Find where the given text appears and provide that cell's center as (X, Y) coordinate. 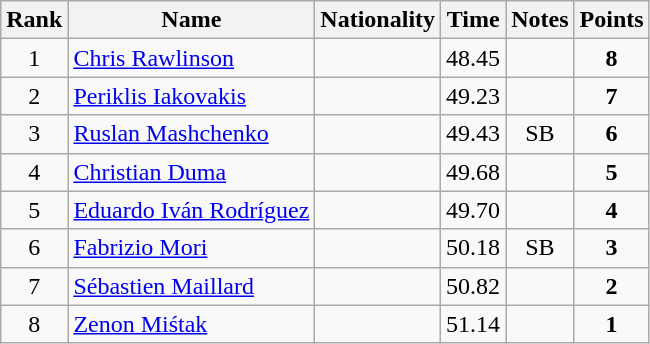
Ruslan Mashchenko (192, 134)
Rank (34, 20)
49.43 (474, 134)
Nationality (378, 20)
Name (192, 20)
Christian Duma (192, 172)
50.18 (474, 248)
Sébastien Maillard (192, 286)
Time (474, 20)
51.14 (474, 324)
Notes (540, 20)
Zenon Miśtak (192, 324)
Periklis Iakovakis (192, 96)
Fabrizio Mori (192, 248)
48.45 (474, 58)
49.68 (474, 172)
Eduardo Iván Rodríguez (192, 210)
49.23 (474, 96)
49.70 (474, 210)
Points (612, 20)
50.82 (474, 286)
Chris Rawlinson (192, 58)
